Search for the cell housing the specified text and yield its [x, y] center coordinate. 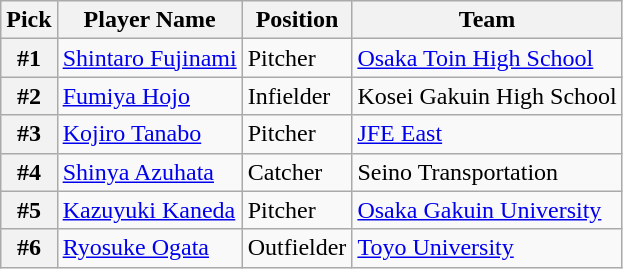
Team [487, 20]
#4 [29, 172]
#6 [29, 248]
Infielder [297, 96]
Kosei Gakuin High School [487, 96]
Position [297, 20]
#1 [29, 58]
Kazuyuki Kaneda [150, 210]
Fumiya Hojo [150, 96]
JFE East [487, 134]
Osaka Toin High School [487, 58]
Toyo University [487, 248]
Outfielder [297, 248]
Player Name [150, 20]
Shinya Azuhata [150, 172]
#2 [29, 96]
Catcher [297, 172]
Kojiro Tanabo [150, 134]
Shintaro Fujinami [150, 58]
Osaka Gakuin University [487, 210]
Seino Transportation [487, 172]
#5 [29, 210]
#3 [29, 134]
Ryosuke Ogata [150, 248]
Pick [29, 20]
